Capture the cell that displays the provided text and extract its (x, y) central coordinate. 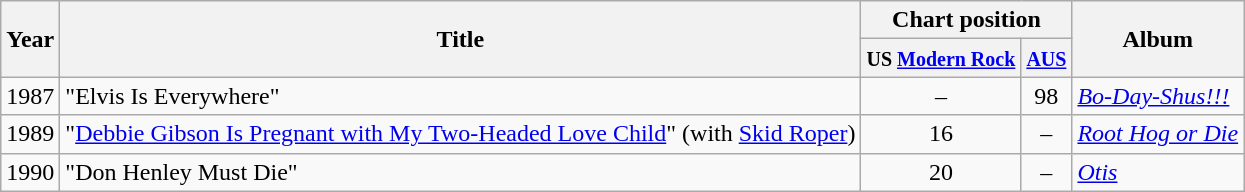
1990 (30, 172)
Chart position (966, 20)
1989 (30, 134)
20 (941, 172)
Album (1158, 39)
16 (941, 134)
1987 (30, 96)
Bo-Day-Shus!!! (1158, 96)
98 (1046, 96)
"Debbie Gibson Is Pregnant with My Two-Headed Love Child" (with Skid Roper) (460, 134)
Title (460, 39)
AUS (1046, 58)
"Don Henley Must Die" (460, 172)
US Modern Rock (941, 58)
Otis (1158, 172)
Year (30, 39)
"Elvis Is Everywhere" (460, 96)
Root Hog or Die (1158, 134)
